Provide the [x, y] coordinate of the cell's center where the given text is located.  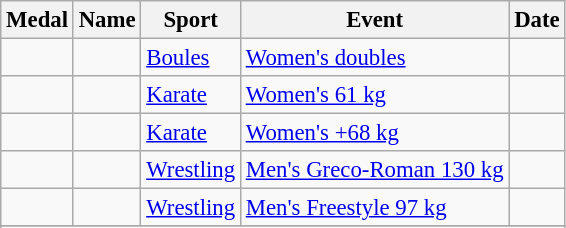
Sport [191, 20]
Women's doubles [374, 58]
Men's Greco-Roman 130 kg [374, 170]
Women's 61 kg [374, 95]
Event [374, 20]
Date [537, 20]
Women's +68 kg [374, 133]
Men's Freestyle 97 kg [374, 208]
Boules [191, 58]
Medal [38, 20]
Name [107, 20]
